Search for the cell housing the specified text and yield its (x, y) center coordinate. 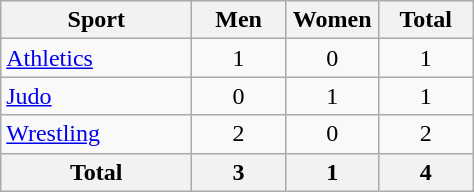
Men (239, 20)
Judo (96, 96)
3 (239, 172)
4 (426, 172)
Athletics (96, 58)
Wrestling (96, 134)
Sport (96, 20)
Women (332, 20)
